Capture the cell that displays the provided text and extract its [x, y] central coordinate. 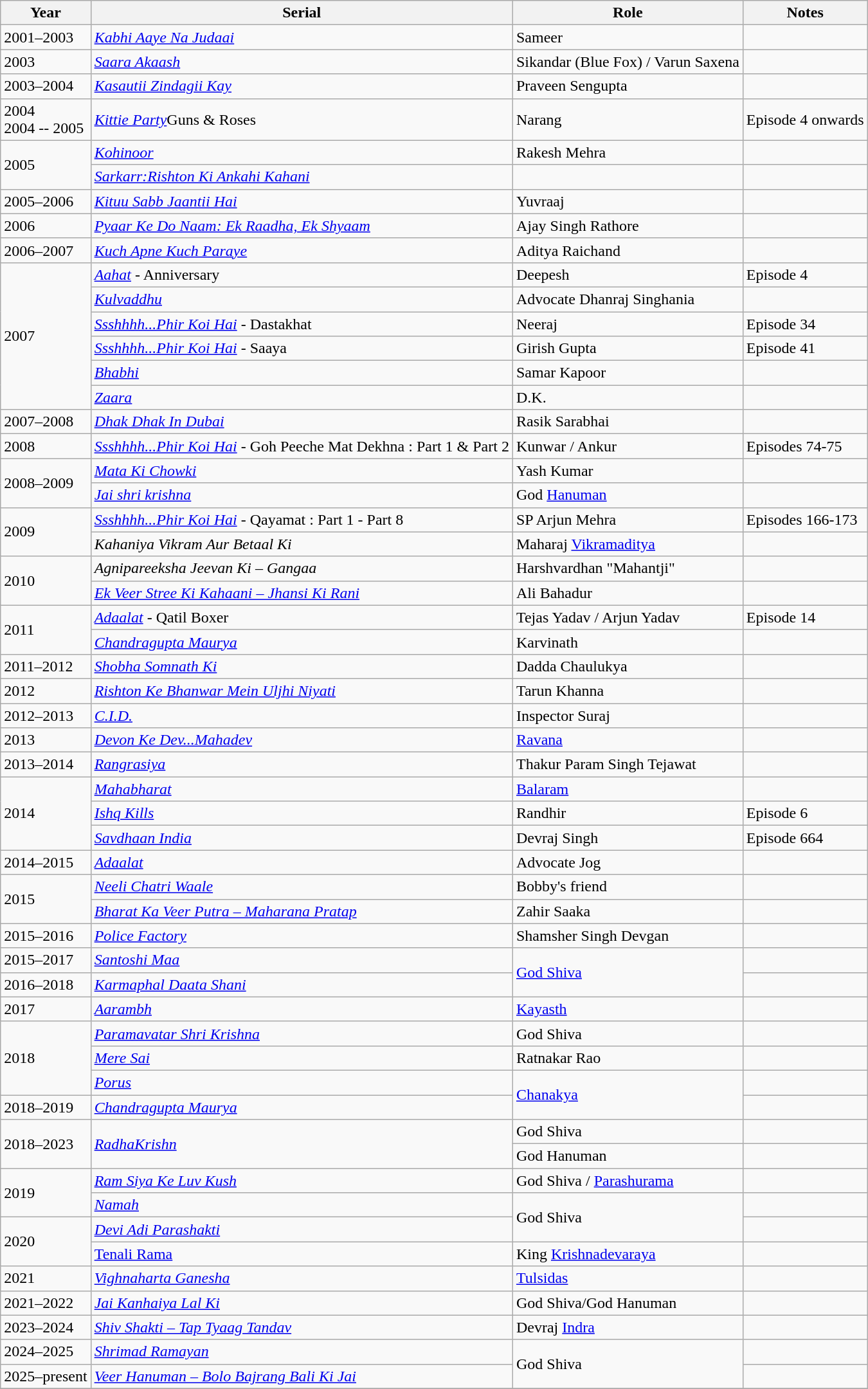
Kittie PartyGuns & Roses [302, 120]
Kituu Sabb Jaantii Hai [302, 201]
Savdhaan India [302, 838]
Rasik Sarabhai [628, 422]
Adaalat - Qatil Boxer [302, 617]
Dhak Dhak In Dubai [302, 422]
Episodes 74-75 [805, 446]
2005–2006 [46, 201]
Mahabharat [302, 789]
Aditya Raichand [628, 250]
Balaram [628, 789]
Devi Adi Parashakti [302, 1230]
Zahir Saaka [628, 911]
Notes [805, 13]
Tulsidas [628, 1278]
Sameer [628, 37]
2014–2015 [46, 862]
Harshvardhan "Mahantji" [628, 568]
Santoshi Maa [302, 960]
2012–2013 [46, 716]
2009 [46, 532]
Vighnaharta Ganesha [302, 1278]
2013–2014 [46, 765]
Inspector Suraj [628, 716]
Advocate Jog [628, 862]
Rakesh Mehra [628, 152]
2012 [46, 691]
Saara Akaash [302, 62]
Zaara [302, 397]
Aarambh [302, 1009]
Ratnakar Rao [628, 1058]
2001–2003 [46, 37]
Ek Veer Stree Ki Kahaani – Jhansi Ki Rani [302, 593]
Pyaar Ke Do Naam: Ek Raadha, Ek Shyaam [302, 226]
Maharaj Vikramaditya [628, 544]
Episode 4 [805, 275]
Ravana [628, 740]
2017 [46, 1009]
Rangrasiya [302, 765]
2011–2012 [46, 666]
Devraj Singh [628, 838]
2014 [46, 813]
Agnipareeksha Jeevan Ki – Gangaa [302, 568]
Paramavatar Shri Krishna [302, 1033]
2015–2016 [46, 936]
Sikandar (Blue Fox) / Varun Saxena [628, 62]
Ali Bahadur [628, 593]
Police Factory [302, 936]
Episode 34 [805, 323]
Tejas Yadav / Arjun Yadav [628, 617]
Episode 664 [805, 838]
Sarkarr:Rishton Ki Ankahi Kahani [302, 177]
Devon Ke Dev...Mahadev [302, 740]
Yash Kumar [628, 471]
2006 [46, 226]
Kunwar / Ankur [628, 446]
Episode 4 onwards [805, 120]
Jai shri krishna [302, 495]
Kuch Apne Kuch Paraye [302, 250]
Advocate Dhanraj Singhania [628, 299]
Narang [628, 120]
Tarun Khanna [628, 691]
Role [628, 13]
King Krishnadevaraya [628, 1254]
Jai Kanhaiya Lal Ki [302, 1303]
Neeraj [628, 323]
Bhabhi [302, 373]
SP Arjun Mehra [628, 520]
2005 [46, 165]
Yuvraaj [628, 201]
Porus [302, 1082]
2006–2007 [46, 250]
Chanakya [628, 1094]
Karmaphal Daata Shani [302, 985]
Kahaniya Vikram Aur Betaal Ki [302, 544]
Kabhi Aaye Na Judaai [302, 37]
Ajay Singh Rathore [628, 226]
God Shiva/God Hanuman [628, 1303]
Deepesh [628, 275]
Kohinoor [302, 152]
Shamsher Singh Devgan [628, 936]
Namah [302, 1205]
Kayasth [628, 1009]
Dadda Chaulukya [628, 666]
Rishton Ke Bhanwar Mein Uljhi Niyati [302, 691]
2003 [46, 62]
Bharat Ka Veer Putra – Maharana Pratap [302, 911]
Praveen Sengupta [628, 86]
God Shiva / Parashurama [628, 1181]
Karvinath [628, 642]
Shrimad Ramayan [302, 1352]
2016–2018 [46, 985]
Ssshhhh...Phir Koi Hai - Goh Peeche Mat Dekhna : Part 1 & Part 2 [302, 446]
2023–2024 [46, 1327]
Bobby's friend [628, 887]
2003–2004 [46, 86]
2021 [46, 1278]
Kasautii Zindagii Kay [302, 86]
Ishq Kills [302, 813]
2018 [46, 1058]
2024–2025 [46, 1352]
Samar Kapoor [628, 373]
Veer Hanuman – Bolo Bajrang Bali Ki Jai [302, 1376]
2013 [46, 740]
2008 [46, 446]
Year [46, 13]
C.I.D. [302, 716]
Adaalat [302, 862]
2018–2023 [46, 1144]
RadhaKrishn [302, 1144]
Kulvaddhu [302, 299]
Thakur Param Singh Tejawat [628, 765]
2021–2022 [46, 1303]
Episode 14 [805, 617]
2011 [46, 630]
D.K. [628, 397]
2020 [46, 1242]
Shobha Somnath Ki [302, 666]
Ssshhhh...Phir Koi Hai - Dastakhat [302, 323]
Serial [302, 13]
Episode 6 [805, 813]
Aahat - Anniversary [302, 275]
Girish Gupta [628, 349]
Ram Siya Ke Luv Kush [302, 1181]
Neeli Chatri Waale [302, 887]
Devraj Indra [628, 1327]
2015 [46, 899]
2007 [46, 336]
Mata Ki Chowki [302, 471]
Shiv Shakti – Tap Tyaag Tandav [302, 1327]
2008–2009 [46, 483]
2018–2019 [46, 1107]
Ssshhhh...Phir Koi Hai - Qayamat : Part 1 - Part 8 [302, 520]
2010 [46, 581]
20042004 -- 2005 [46, 120]
2015–2017 [46, 960]
Mere Sai [302, 1058]
2007–2008 [46, 422]
Ssshhhh...Phir Koi Hai - Saaya [302, 349]
Tenali Rama [302, 1254]
Episode 41 [805, 349]
Randhir [628, 813]
2025–present [46, 1376]
Episodes 166-173 [805, 520]
2019 [46, 1193]
